From the cell containing the given text, extract its center point as [x, y] coordinate. 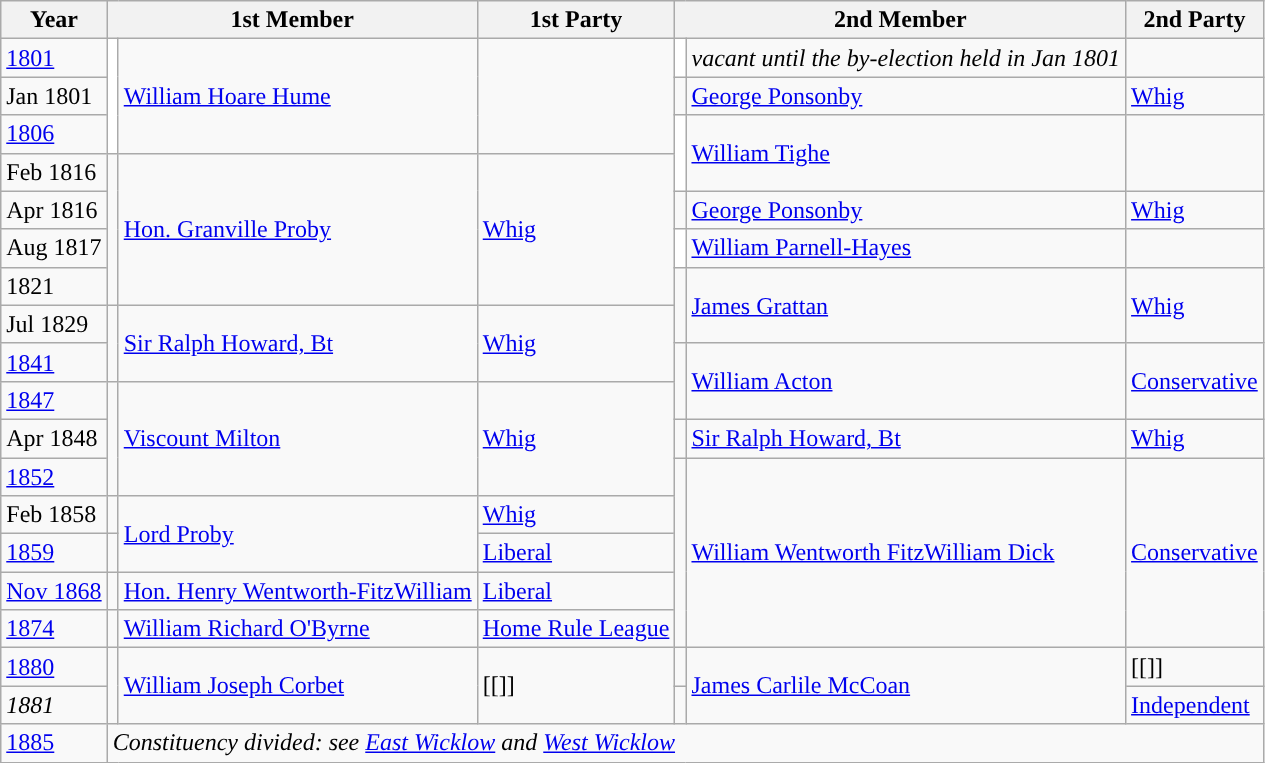
James Carlile McCoan [906, 686]
1847 [54, 400]
Jul 1829 [54, 324]
Apr 1816 [54, 210]
1852 [54, 477]
Hon. Granville Proby [298, 229]
Apr 1848 [54, 438]
Feb 1858 [54, 515]
vacant until the by-election held in Jan 1801 [906, 58]
Hon. Henry Wentworth-FitzWilliam [298, 591]
Home Rule League [576, 629]
1st Member [292, 20]
Nov 1868 [54, 591]
1880 [54, 667]
1874 [54, 629]
William Richard O'Byrne [298, 629]
2nd Party [1195, 20]
1821 [54, 286]
William Acton [906, 381]
2nd Member [900, 20]
James Grattan [906, 305]
William Parnell-Hayes [906, 248]
1859 [54, 553]
1885 [54, 743]
1st Party [576, 20]
Lord Proby [298, 534]
1801 [54, 58]
Viscount Milton [298, 438]
1881 [54, 705]
Constituency divided: see East Wicklow and West Wicklow [685, 743]
William Hoare Hume [298, 96]
Aug 1817 [54, 248]
Year [54, 20]
Feb 1816 [54, 172]
Independent [1195, 705]
William Wentworth FitzWilliam Dick [906, 553]
1806 [54, 134]
1841 [54, 362]
Jan 1801 [54, 96]
William Joseph Corbet [298, 686]
William Tighe [906, 153]
